Find where the given text appears and provide that cell's center as [x, y] coordinate. 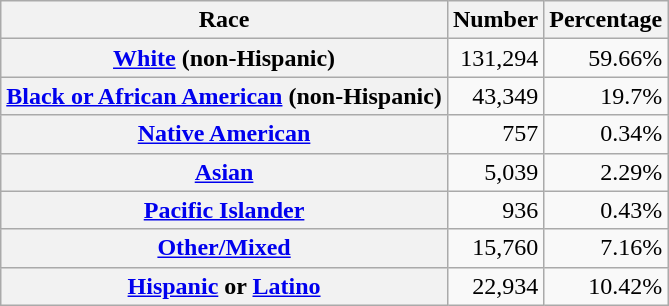
22,934 [495, 286]
59.66% [606, 58]
10.42% [606, 286]
Native American [224, 134]
Other/Mixed [224, 248]
Number [495, 20]
Black or African American (non-Hispanic) [224, 96]
0.43% [606, 210]
2.29% [606, 172]
7.16% [606, 248]
Hispanic or Latino [224, 286]
Pacific Islander [224, 210]
936 [495, 210]
15,760 [495, 248]
Percentage [606, 20]
5,039 [495, 172]
757 [495, 134]
43,349 [495, 96]
0.34% [606, 134]
Asian [224, 172]
Race [224, 20]
19.7% [606, 96]
131,294 [495, 58]
White (non-Hispanic) [224, 58]
